Provide the [X, Y] coordinate of the cell's center where the given text is located.  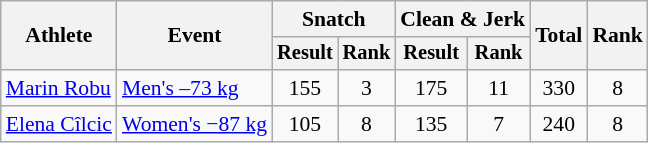
11 [498, 88]
135 [431, 124]
Marin Robu [59, 88]
Snatch [334, 19]
Men's –73 kg [194, 88]
155 [305, 88]
240 [558, 124]
Clean & Jerk [462, 19]
Elena Cîlcic [59, 124]
Event [194, 36]
105 [305, 124]
3 [367, 88]
Total [558, 36]
175 [431, 88]
Women's −87 kg [194, 124]
7 [498, 124]
330 [558, 88]
Athlete [59, 36]
